Extract the [x, y] coordinate from the center of the cell holding the provided text.  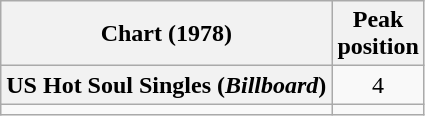
4 [378, 85]
Peakposition [378, 34]
Chart (1978) [166, 34]
US Hot Soul Singles (Billboard) [166, 85]
